Scan for the cell matching the given text and deliver its (X, Y) coordinate at center. 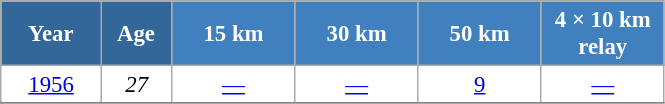
27 (136, 85)
1956 (52, 85)
50 km (480, 34)
Age (136, 34)
Year (52, 34)
4 × 10 km relay (602, 34)
9 (480, 85)
15 km (234, 34)
30 km (356, 34)
